Locate the cell with the specified text and output its [x, y] center coordinate. 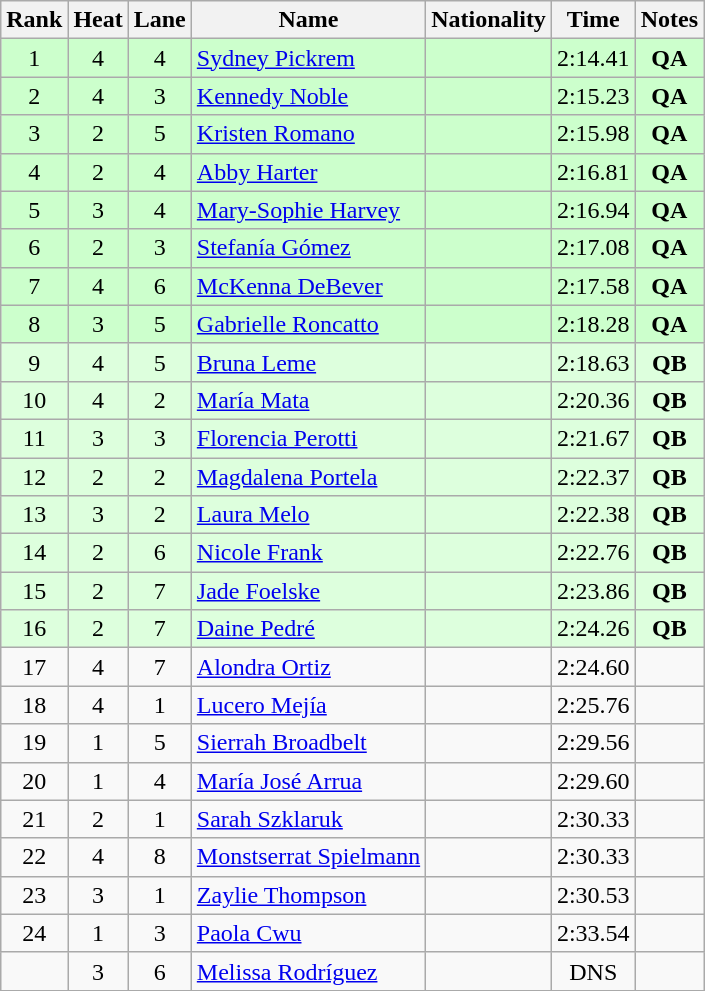
2:29.60 [593, 781]
Paola Cwu [308, 933]
2:21.67 [593, 438]
24 [34, 933]
Monstserrat Spielmann [308, 857]
Alondra Ortiz [308, 667]
2:18.63 [593, 362]
2:22.37 [593, 477]
12 [34, 477]
2:18.28 [593, 324]
2:22.76 [593, 553]
14 [34, 553]
Bruna Leme [308, 362]
2:24.60 [593, 667]
20 [34, 781]
2:20.36 [593, 400]
9 [34, 362]
2:16.81 [593, 172]
2:17.08 [593, 248]
10 [34, 400]
19 [34, 743]
Sarah Szklaruk [308, 819]
Abby Harter [308, 172]
2:22.38 [593, 515]
María José Arrua [308, 781]
Sierrah Broadbelt [308, 743]
Zaylie Thompson [308, 895]
Lucero Mejía [308, 705]
2:15.98 [593, 134]
2:14.41 [593, 58]
Sydney Pickrem [308, 58]
21 [34, 819]
2:16.94 [593, 210]
Nationality [489, 20]
2:25.76 [593, 705]
Notes [669, 20]
Kristen Romano [308, 134]
Melissa Rodríguez [308, 971]
Heat [98, 20]
2:17.58 [593, 286]
Daine Pedré [308, 629]
11 [34, 438]
2:15.23 [593, 96]
2:23.86 [593, 591]
13 [34, 515]
22 [34, 857]
Jade Foelske [308, 591]
McKenna DeBever [308, 286]
16 [34, 629]
Magdalena Portela [308, 477]
23 [34, 895]
Nicole Frank [308, 553]
2:30.53 [593, 895]
15 [34, 591]
2:33.54 [593, 933]
Rank [34, 20]
18 [34, 705]
Stefanía Gómez [308, 248]
María Mata [308, 400]
Lane [160, 20]
Kennedy Noble [308, 96]
Mary-Sophie Harvey [308, 210]
Florencia Perotti [308, 438]
Laura Melo [308, 515]
2:24.26 [593, 629]
DNS [593, 971]
Time [593, 20]
2:29.56 [593, 743]
17 [34, 667]
Name [308, 20]
Gabrielle Roncatto [308, 324]
